Provide the [X, Y] coordinate of the cell's center where the given text is located.  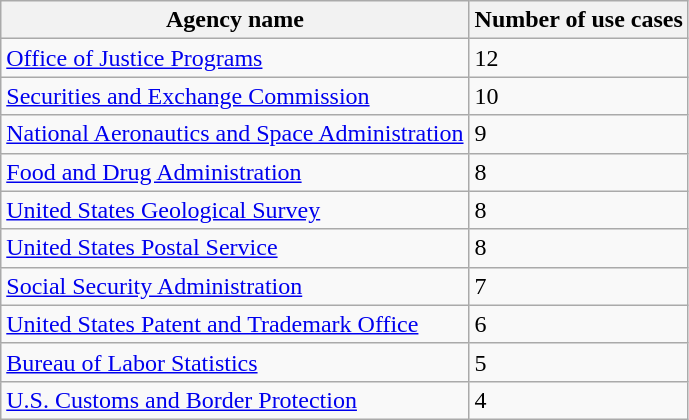
United States Postal Service [235, 248]
U.S. Customs and Border Protection [235, 400]
Social Security Administration [235, 286]
National Aeronautics and Space Administration [235, 134]
4 [578, 400]
Food and Drug Administration [235, 172]
United States Geological Survey [235, 210]
Agency name [235, 20]
10 [578, 96]
5 [578, 362]
12 [578, 58]
Bureau of Labor Statistics [235, 362]
7 [578, 286]
Securities and Exchange Commission [235, 96]
Number of use cases [578, 20]
6 [578, 324]
Office of Justice Programs [235, 58]
9 [578, 134]
United States Patent and Trademark Office [235, 324]
